For the text-containing cell, return its midpoint in [X, Y] coordinate format. 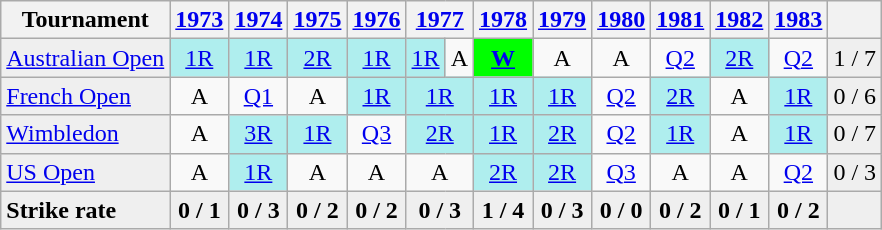
1 / 4 [504, 210]
1979 [562, 20]
Wimbledon [86, 134]
1 / 7 [855, 58]
Australian Open [86, 58]
Q1 [258, 96]
1980 [622, 20]
1973 [200, 20]
Strike rate [86, 210]
1975 [318, 20]
W [504, 58]
0 / 0 [622, 210]
3R [258, 134]
1978 [504, 20]
0 / 6 [855, 96]
0 / 7 [855, 134]
French Open [86, 96]
1976 [376, 20]
1977 [440, 20]
1983 [798, 20]
US Open [86, 172]
1981 [680, 20]
Tournament [86, 20]
1974 [258, 20]
1982 [740, 20]
